Return the [X, Y] coordinate for the center point of the cell that contains the specified text.  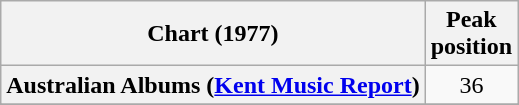
Peakposition [471, 34]
Australian Albums (Kent Music Report) [213, 85]
36 [471, 85]
Chart (1977) [213, 34]
